Return the [X, Y] coordinate for the center point of the cell that contains the specified text.  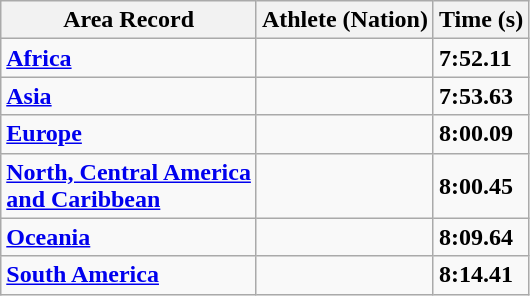
Oceania [129, 237]
Time (s) [480, 20]
8:09.64 [480, 237]
South America [129, 275]
8:14.41 [480, 275]
Asia [129, 96]
Europe [129, 134]
Area Record [129, 20]
Africa [129, 58]
North, Central America and Caribbean [129, 186]
7:52.11 [480, 58]
8:00.45 [480, 186]
7:53.63 [480, 96]
Athlete (Nation) [344, 20]
8:00.09 [480, 134]
